From the cell containing the given text, extract its center point as (X, Y) coordinate. 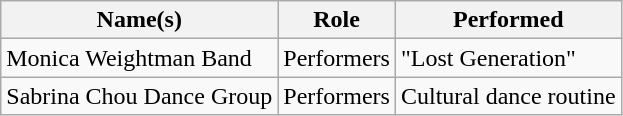
Sabrina Chou Dance Group (140, 96)
"Lost Generation" (508, 58)
Name(s) (140, 20)
Performed (508, 20)
Monica Weightman Band (140, 58)
Cultural dance routine (508, 96)
Role (337, 20)
